Search for the cell housing the specified text and yield its [x, y] center coordinate. 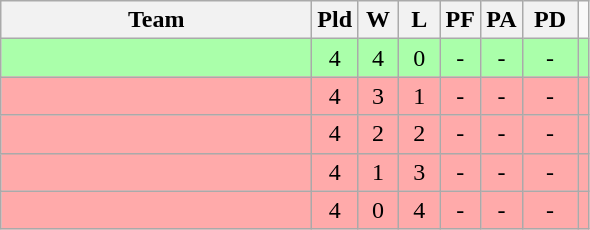
PD [550, 20]
Pld [335, 20]
W [378, 20]
Team [156, 20]
PA [502, 20]
L [420, 20]
PF [460, 20]
